Search for the cell housing the specified text and yield its (X, Y) center coordinate. 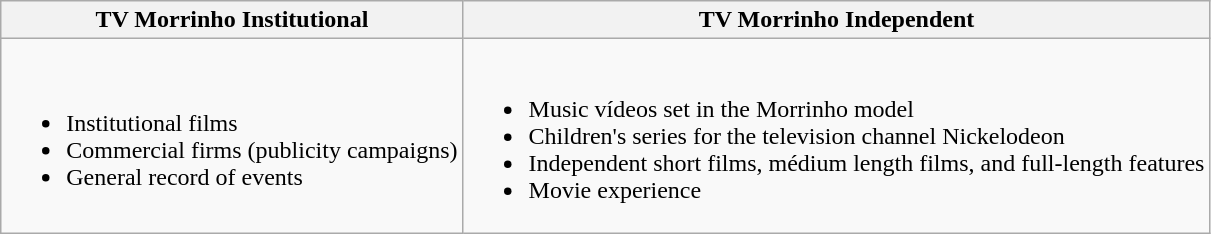
TV Morrinho Institutional (232, 20)
Institutional filmsCommercial firms (publicity campaigns)General record of events (232, 136)
TV Morrinho Independent (836, 20)
